Search for the cell housing the specified text and yield its (X, Y) center coordinate. 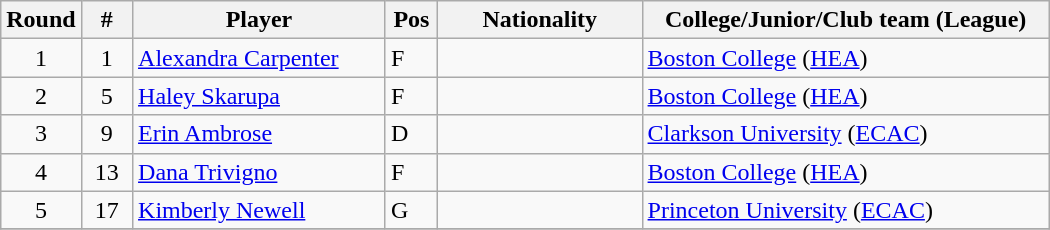
Player (260, 20)
College/Junior/Club team (League) (846, 20)
Dana Trivigno (260, 172)
17 (106, 210)
Pos (411, 20)
Alexandra Carpenter (260, 58)
Clarkson University (ECAC) (846, 134)
G (411, 210)
Round (41, 20)
Nationality (540, 20)
Kimberly Newell (260, 210)
4 (41, 172)
2 (41, 96)
Princeton University (ECAC) (846, 210)
Erin Ambrose (260, 134)
Haley Skarupa (260, 96)
D (411, 134)
9 (106, 134)
3 (41, 134)
13 (106, 172)
# (106, 20)
